Locate the cell with the specified text and output its (x, y) center coordinate. 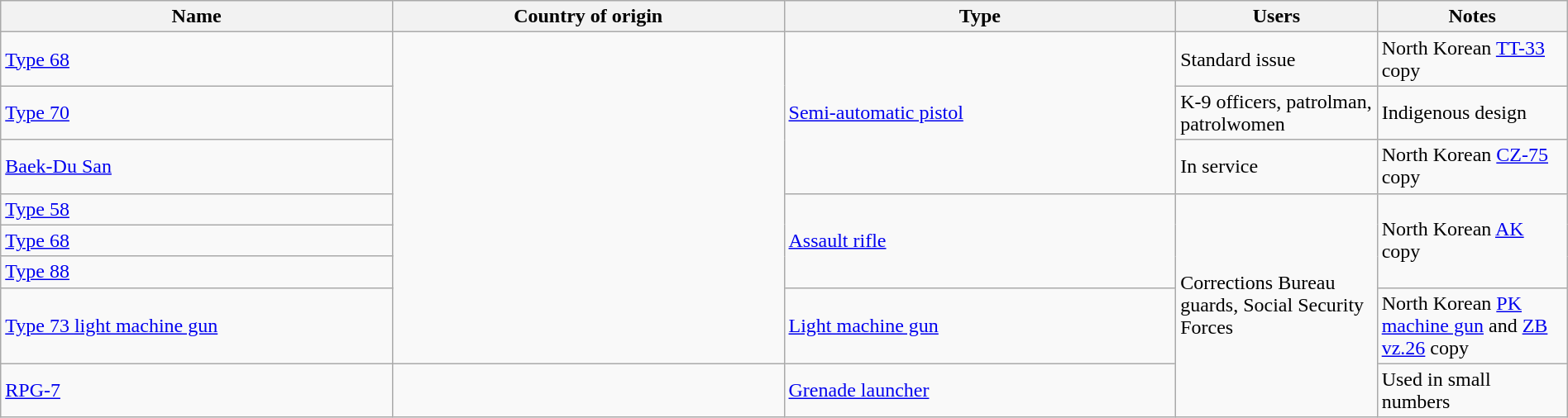
Type 88 (197, 272)
Indigenous design (1472, 112)
Name (197, 17)
North Korean CZ-75 copy (1472, 167)
Light machine gun (980, 325)
Semi-automatic pistol (980, 112)
Assault rifle (980, 240)
North Korean PK machine gun and ZB vz.26 copy (1472, 325)
Users (1277, 17)
Notes (1472, 17)
North Korean AK copy (1472, 240)
Grenade launcher (980, 390)
Type 73 light machine gun (197, 325)
Corrections Bureau guards, Social Security Forces (1277, 306)
North Korean TT-33 copy (1472, 59)
Standard issue (1277, 59)
Type 58 (197, 209)
Baek-Du San (197, 167)
In service (1277, 167)
RPG-7 (197, 390)
Type (980, 17)
Used in small numbers (1472, 390)
Country of origin (588, 17)
K-9 officers, patrolman, patrolwomen (1277, 112)
Type 70 (197, 112)
